Locate the cell with the specified text and output its (x, y) center coordinate. 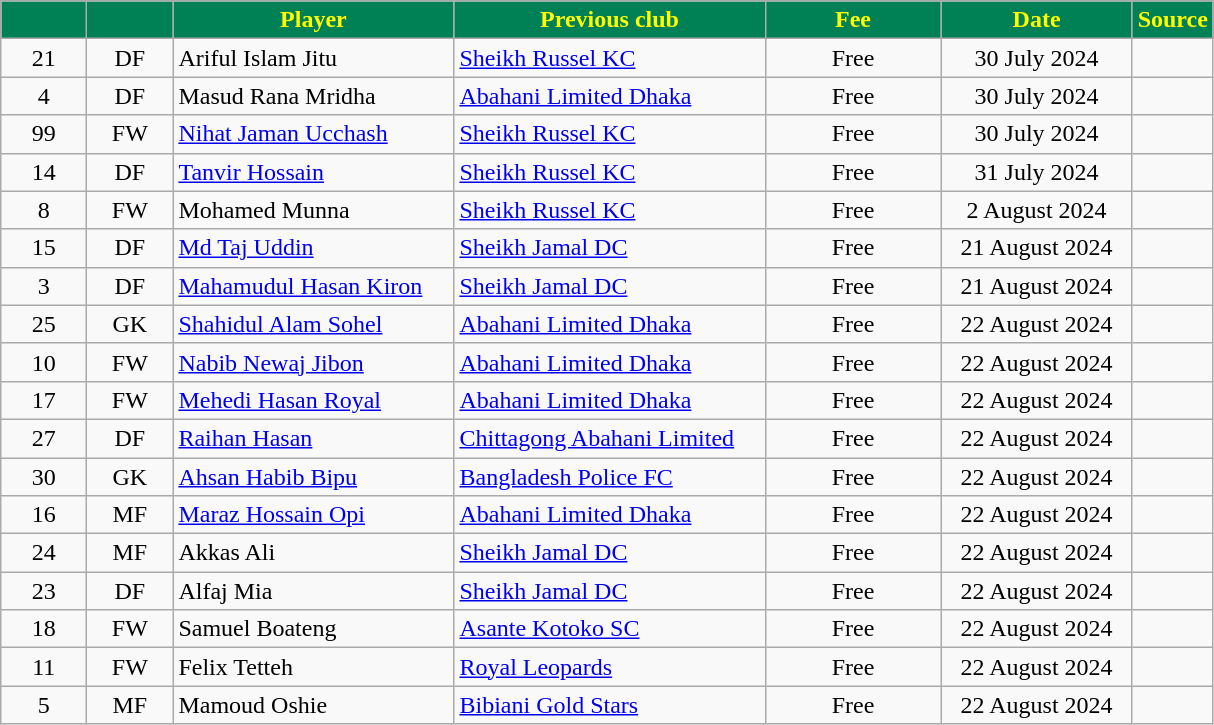
14 (44, 172)
Nihat Jaman Ucchash (314, 134)
24 (44, 553)
Alfaj Mia (314, 591)
10 (44, 362)
4 (44, 96)
Felix Tetteh (314, 667)
Fee (853, 20)
2 August 2024 (1036, 210)
15 (44, 248)
30 (44, 477)
Nabib Newaj Jibon (314, 362)
5 (44, 705)
3 (44, 286)
31 July 2024 (1036, 172)
Mehedi Hasan Royal (314, 400)
23 (44, 591)
Md Taj Uddin (314, 248)
Chittagong Abahani Limited (610, 438)
11 (44, 667)
Source (1172, 20)
Akkas Ali (314, 553)
8 (44, 210)
25 (44, 324)
Date (1036, 20)
Player (314, 20)
Bangladesh Police FC (610, 477)
Samuel Boateng (314, 629)
Ahsan Habib Bipu (314, 477)
Asante Kotoko SC (610, 629)
21 (44, 58)
17 (44, 400)
Bibiani Gold Stars (610, 705)
Maraz Hossain Opi (314, 515)
16 (44, 515)
Previous club (610, 20)
Royal Leopards (610, 667)
Raihan Hasan (314, 438)
Masud Rana Mridha (314, 96)
Mohamed Munna (314, 210)
99 (44, 134)
Tanvir Hossain (314, 172)
Ariful Islam Jitu (314, 58)
Mahamudul Hasan Kiron (314, 286)
Mamoud Oshie (314, 705)
18 (44, 629)
Shahidul Alam Sohel (314, 324)
27 (44, 438)
